Determine the [x, y] coordinate at the center of the cell enclosing the given text.  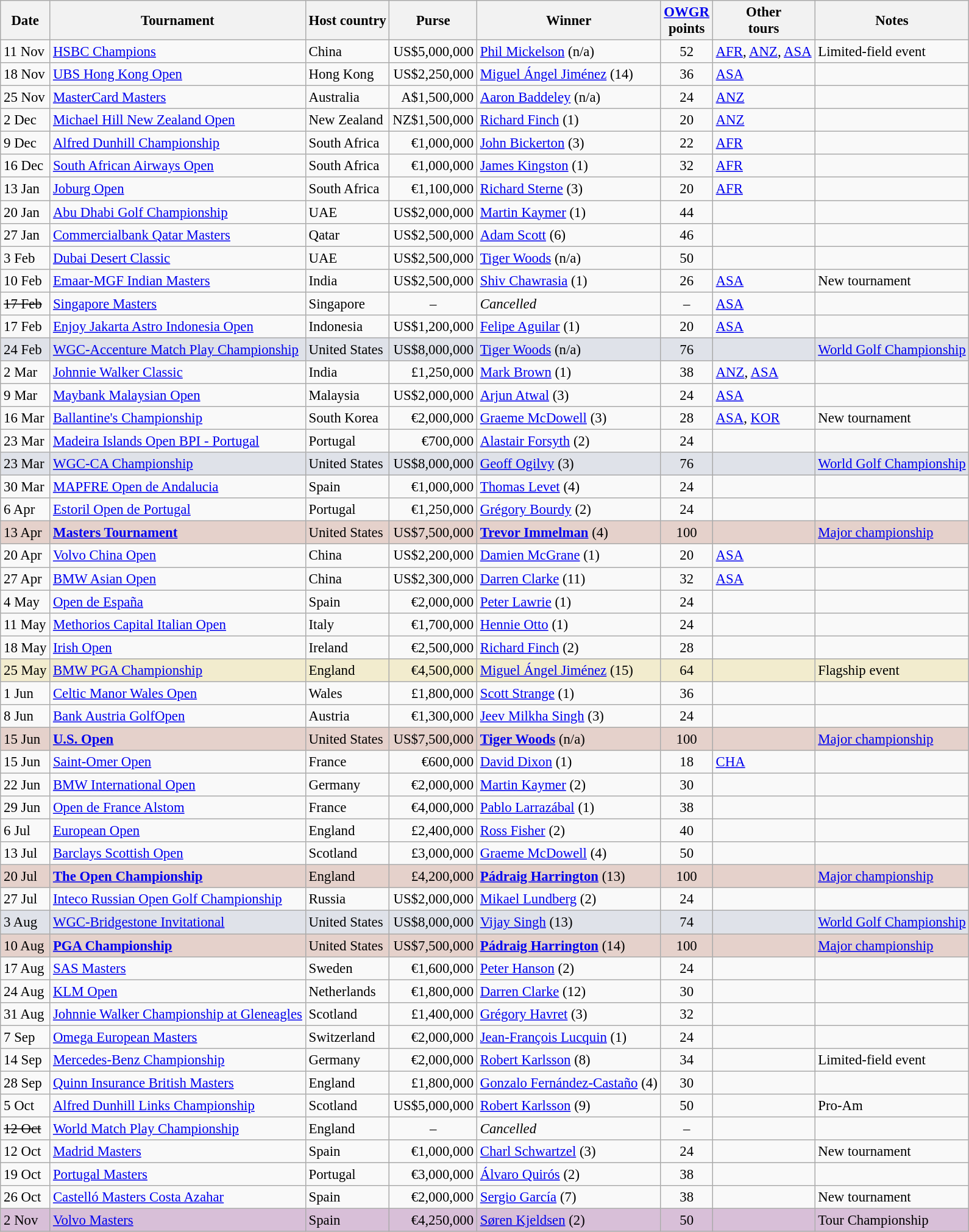
US$1,200,000 [433, 327]
Alfred Dunhill Championship [178, 143]
Methorios Capital Italian Open [178, 624]
David Dixon (1) [569, 762]
Quinn Insurance British Masters [178, 1083]
18 Nov [26, 74]
€1,250,000 [433, 510]
Martin Kaymer (2) [569, 785]
19 Oct [26, 1175]
Peter Lawrie (1) [569, 602]
Switzerland [347, 1037]
Sweden [347, 968]
US$2,200,000 [433, 556]
2 Nov [26, 1220]
€600,000 [433, 762]
Barclays Scottish Open [178, 853]
€1,300,000 [433, 716]
28 Sep [26, 1083]
Hennie Otto (1) [569, 624]
US$2,250,000 [433, 74]
European Open [178, 831]
29 Jun [26, 808]
£2,400,000 [433, 831]
5 Oct [26, 1106]
MAPFRE Open de Andalucia [178, 487]
Netherlands [347, 991]
Open de España [178, 602]
10 Feb [26, 280]
US$2,300,000 [433, 579]
CHA [764, 762]
Wales [347, 693]
Winner [569, 21]
20 Jul [26, 877]
Pablo Larrazábal (1) [569, 808]
New Zealand [347, 120]
Peter Hanson (2) [569, 968]
World Match Play Championship [178, 1128]
Purse [433, 21]
Thomas Levet (4) [569, 487]
9 Mar [26, 395]
PGA Championship [178, 945]
8 Jun [26, 716]
16 Dec [26, 166]
€1,600,000 [433, 968]
€4,500,000 [433, 671]
BMW International Open [178, 785]
3 Feb [26, 258]
17 Aug [26, 968]
4 May [26, 602]
31 Aug [26, 1014]
Aaron Baddeley (n/a) [569, 98]
James Kingston (1) [569, 166]
Pádraig Harrington (14) [569, 945]
€1,800,000 [433, 991]
€3,000,000 [433, 1175]
Masters Tournament [178, 533]
Dubai Desert Classic [178, 258]
24 Aug [26, 991]
20 Apr [26, 556]
Open de France Alstom [178, 808]
WGC-Bridgestone Invitational [178, 922]
30 Mar [26, 487]
Richard Finch (2) [569, 647]
Notes [892, 21]
Vijay Singh (13) [569, 922]
27 Apr [26, 579]
Tour Championship [892, 1220]
Ballantine's Championship [178, 418]
ASA, KOR [764, 418]
Graeme McDowell (4) [569, 853]
52 [686, 52]
BMW Asian Open [178, 579]
Sergio García (7) [569, 1197]
64 [686, 671]
Abu Dhabi Golf Championship [178, 212]
Maybank Malaysian Open [178, 395]
AFR, ANZ, ASA [764, 52]
Mark Brown (1) [569, 372]
Austria [347, 716]
Flagship event [892, 671]
Portugal Masters [178, 1175]
20 Jan [26, 212]
Robert Karlsson (9) [569, 1106]
40 [686, 831]
18 May [26, 647]
Tournament [178, 21]
Russia [347, 899]
NZ$1,500,000 [433, 120]
13 Apr [26, 533]
46 [686, 235]
Grégory Havret (3) [569, 1014]
South Korea [347, 418]
Saint-Omer Open [178, 762]
Malaysia [347, 395]
Martin Kaymer (1) [569, 212]
Michael Hill New Zealand Open [178, 120]
Darren Clarke (11) [569, 579]
OWGRpoints [686, 21]
KLM Open [178, 991]
South African Airways Open [178, 166]
£1,400,000 [433, 1014]
Bank Austria GolfOpen [178, 716]
Miguel Ángel Jiménez (15) [569, 671]
Australia [347, 98]
€4,250,000 [433, 1220]
Joburg Open [178, 189]
44 [686, 212]
£3,000,000 [433, 853]
22 Jun [26, 785]
Qatar [347, 235]
9 Dec [26, 143]
Felipe Aguilar (1) [569, 327]
WGC-CA Championship [178, 464]
13 Jan [26, 189]
11 May [26, 624]
Mercedes-Benz Championship [178, 1060]
Ross Fisher (2) [569, 831]
Volvo Masters [178, 1220]
27 Jul [26, 899]
WGC-Accenture Match Play Championship [178, 349]
Damien McGrane (1) [569, 556]
Madeira Islands Open BPI - Portugal [178, 441]
Miguel Ángel Jiménez (14) [569, 74]
Johnnie Walker Classic [178, 372]
Alastair Forsyth (2) [569, 441]
Italy [347, 624]
Geoff Ogilvy (3) [569, 464]
BMW PGA Championship [178, 671]
Castelló Masters Costa Azahar [178, 1197]
26 [686, 280]
10 Aug [26, 945]
A$1,500,000 [433, 98]
11 Nov [26, 52]
Robert Karlsson (8) [569, 1060]
Jeev Milkha Singh (3) [569, 716]
£4,200,000 [433, 877]
74 [686, 922]
24 Feb [26, 349]
16 Mar [26, 418]
25 Nov [26, 98]
Johnnie Walker Championship at Gleneagles [178, 1014]
Darren Clarke (12) [569, 991]
Graeme McDowell (3) [569, 418]
Jean-François Lucquin (1) [569, 1037]
13 Jul [26, 853]
€700,000 [433, 441]
HSBC Champions [178, 52]
Gonzalo Fernández-Castaño (4) [569, 1083]
Adam Scott (6) [569, 235]
Álvaro Quirós (2) [569, 1175]
Ireland [347, 647]
Mikael Lundberg (2) [569, 899]
€2,500,000 [433, 647]
Hong Kong [347, 74]
2 Mar [26, 372]
2 Dec [26, 120]
6 Jul [26, 831]
Madrid Masters [178, 1152]
Pádraig Harrington (13) [569, 877]
Shiv Chawrasia (1) [569, 280]
U.S. Open [178, 739]
Trevor Immelman (4) [569, 533]
34 [686, 1060]
Omega European Masters [178, 1037]
Indonesia [347, 327]
Singapore Masters [178, 304]
£1,250,000 [433, 372]
Estoril Open de Portugal [178, 510]
Phil Mickelson (n/a) [569, 52]
John Bickerton (3) [569, 143]
€1,700,000 [433, 624]
MasterCard Masters [178, 98]
Celtic Manor Wales Open [178, 693]
Emaar-MGF Indian Masters [178, 280]
The Open Championship [178, 877]
Grégory Bourdy (2) [569, 510]
Scott Strange (1) [569, 693]
€1,100,000 [433, 189]
Volvo China Open [178, 556]
Charl Schwartzel (3) [569, 1152]
Pro-Am [892, 1106]
Singapore [347, 304]
Commercialbank Qatar Masters [178, 235]
Arjun Atwal (3) [569, 395]
Inteco Russian Open Golf Championship [178, 899]
6 Apr [26, 510]
SAS Masters [178, 968]
ANZ, ASA [764, 372]
7 Sep [26, 1037]
3 Aug [26, 922]
Alfred Dunhill Links Championship [178, 1106]
25 May [26, 671]
26 Oct [26, 1197]
Richard Sterne (3) [569, 189]
22 [686, 143]
€4,000,000 [433, 808]
Date [26, 21]
18 [686, 762]
27 Jan [26, 235]
1 Jun [26, 693]
Host country [347, 21]
Othertours [764, 21]
Søren Kjeldsen (2) [569, 1220]
Enjoy Jakarta Astro Indonesia Open [178, 327]
Irish Open [178, 647]
Richard Finch (1) [569, 120]
UBS Hong Kong Open [178, 74]
14 Sep [26, 1060]
